Provide the (X, Y) coordinate of the cell's center where the given text is located.  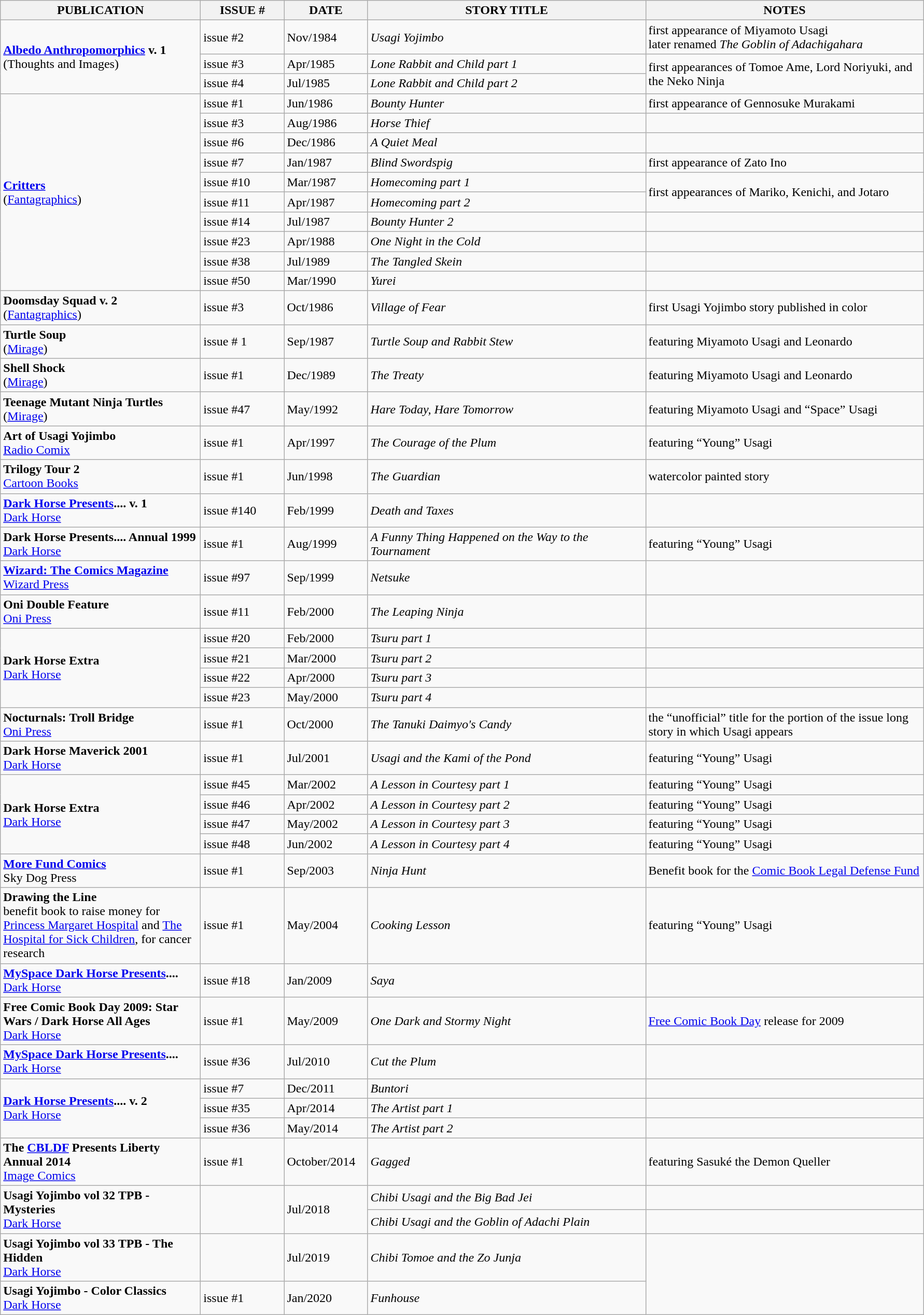
Sep/2003 (326, 870)
May/2009 (326, 1021)
Hare Today, Hare Tomorrow (507, 409)
first appearances of Mariko, Kenichi, and Jotaro (785, 192)
issue # 1 (243, 341)
Ninja Hunt (507, 870)
Trilogy Tour 2Cartoon Books (101, 476)
Sep/1987 (326, 341)
Dec/2011 (326, 1088)
May/2000 (326, 697)
Wizard: The Comics MagazineWizard Press (101, 578)
The Tanuki Daimyo's Candy (507, 724)
first appearance of Miyamoto Usagilater renamed The Goblin of Adachigahara (785, 37)
Tsuru part 2 (507, 658)
Buntori (507, 1088)
Turtle Soup and Rabbit Stew (507, 341)
The Artist part 1 (507, 1108)
Lone Rabbit and Child part 1 (507, 64)
Jul/1989 (326, 261)
One Night in the Cold (507, 241)
Apr/1987 (326, 202)
ISSUE # (243, 10)
issue #45 (243, 785)
May/2014 (326, 1128)
Aug/1986 (326, 123)
the “unofficial” title for the portion of the issue long story in which Usagi appears (785, 724)
Jun/1986 (326, 103)
issue #38 (243, 261)
NOTES (785, 10)
Feb/1999 (326, 510)
issue #22 (243, 677)
Homecoming part 2 (507, 202)
Jul/2001 (326, 758)
Oni Double FeatureOni Press (101, 611)
Chibi Usagi and the Goblin of Adachi Plain (507, 1221)
issue #21 (243, 658)
The CBLDF Presents Liberty Annual 2014Image Comics (101, 1161)
The Guardian (507, 476)
Dark Horse Maverick 2001Dark Horse (101, 758)
Drawing the Linebenefit book to raise money for Princess Margaret Hospital and The Hospital for Sick Children, for cancer research (101, 925)
Turtle Soup(Mirage) (101, 341)
Nocturnals: Troll BridgeOni Press (101, 724)
Jan/2020 (326, 1298)
May/2002 (326, 824)
Usagi Yojimbo - Color ClassicsDark Horse (101, 1298)
A Quiet Meal (507, 143)
Sep/1999 (326, 578)
Dark Horse Presents.... Annual 1999Dark Horse (101, 544)
watercolor painted story (785, 476)
Funhouse (507, 1298)
Apr/2014 (326, 1108)
issue #14 (243, 222)
Gagged (507, 1161)
Free Comic Book Day release for 2009 (785, 1021)
Aug/1999 (326, 544)
issue #97 (243, 578)
Yurei (507, 281)
Tsuru part 1 (507, 638)
Doomsday Squad v. 2(Fantagraphics) (101, 308)
Dark Horse Presents.... v. 2Dark Horse (101, 1108)
Saya (507, 980)
Horse Thief (507, 123)
The Tangled Skein (507, 261)
Tsuru part 4 (507, 697)
Usagi and the Kami of the Pond (507, 758)
Blind Swordspig (507, 162)
Usagi Yojimbo vol 32 TPB - MysteriesDark Horse (101, 1209)
Apr/2002 (326, 805)
Bounty Hunter (507, 103)
STORY TITLE (507, 10)
first Usagi Yojimbo story published in color (785, 308)
Cut the Plum (507, 1061)
Teenage Mutant Ninja Turtles(Mirage) (101, 409)
Jan/1987 (326, 162)
Lone Rabbit and Child part 2 (507, 84)
first appearance of Zato Ino (785, 162)
Mar/1990 (326, 281)
The Artist part 2 (507, 1128)
PUBLICATION (101, 10)
Netsuke (507, 578)
issue #48 (243, 844)
One Dark and Stormy Night (507, 1021)
issue #46 (243, 805)
Apr/2000 (326, 677)
issue #4 (243, 84)
issue #6 (243, 143)
featuring Sasuké the Demon Queller (785, 1161)
Bounty Hunter 2 (507, 222)
Jul/2010 (326, 1061)
A Funny Thing Happened on the Way to the Tournament (507, 544)
Jun/2002 (326, 844)
The Leaping Ninja (507, 611)
Critters(Fantagraphics) (101, 192)
Shell Shock(Mirage) (101, 376)
Mar/2002 (326, 785)
first appearance of Gennosuke Murakami (785, 103)
The Treaty (507, 376)
Dec/1989 (326, 376)
Free Comic Book Day 2009: Star Wars / Dark Horse All AgesDark Horse (101, 1021)
Oct/1986 (326, 308)
first appearances of Tomoe Ame, Lord Noriyuki, and the Neko Ninja (785, 74)
Jan/2009 (326, 980)
October/2014 (326, 1161)
Oct/2000 (326, 724)
Jul/1987 (326, 222)
Mar/2000 (326, 658)
May/1992 (326, 409)
Jul/1985 (326, 84)
Art of Usagi YojimboRadio Comix (101, 443)
Nov/1984 (326, 37)
issue #140 (243, 510)
Homecoming part 1 (507, 182)
Albedo Anthropomorphics v. 1(Thoughts and Images) (101, 57)
issue #2 (243, 37)
issue #20 (243, 638)
Apr/1985 (326, 64)
Benefit book for the Comic Book Legal Defense Fund (785, 870)
A Lesson in Courtesy part 4 (507, 844)
Chibi Usagi and the Big Bad Jei (507, 1197)
issue #50 (243, 281)
Apr/1988 (326, 241)
Death and Taxes (507, 510)
issue #18 (243, 980)
Apr/1997 (326, 443)
The Courage of the Plum (507, 443)
Usagi Yojimbo vol 33 TPB - The HiddenDark Horse (101, 1257)
A Lesson in Courtesy part 2 (507, 805)
issue #10 (243, 182)
Jun/1998 (326, 476)
Dark Horse Presents.... v. 1Dark Horse (101, 510)
Chibi Tomoe and the Zo Junja (507, 1257)
Jul/2018 (326, 1209)
A Lesson in Courtesy part 1 (507, 785)
issue #35 (243, 1108)
Village of Fear (507, 308)
Jul/2019 (326, 1257)
More Fund ComicsSky Dog Press (101, 870)
May/2004 (326, 925)
Usagi Yojimbo (507, 37)
Cooking Lesson (507, 925)
Dec/1986 (326, 143)
Tsuru part 3 (507, 677)
featuring Miyamoto Usagi and “Space” Usagi (785, 409)
DATE (326, 10)
A Lesson in Courtesy part 3 (507, 824)
Mar/1987 (326, 182)
